Locate the cell with the specified text and output its [X, Y] center coordinate. 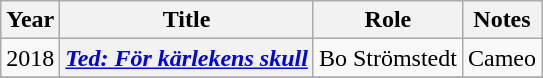
Notes [502, 20]
Role [388, 20]
Year [30, 20]
Ted: För kärlekens skull [187, 58]
2018 [30, 58]
Title [187, 20]
Bo Strömstedt [388, 58]
Cameo [502, 58]
